Detect which cell encompasses the target text, then output its (x, y) center coordinate. 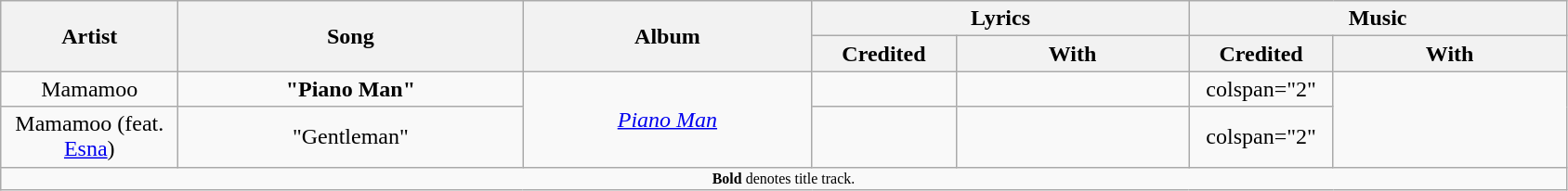
Album (667, 36)
Lyrics (1000, 19)
"Piano Man" (351, 89)
"Gentleman" (351, 137)
Song (351, 36)
Mamamoo (89, 89)
Mamamoo (feat. Esna) (89, 137)
Music (1378, 19)
Bold denotes title track. (784, 178)
Piano Man (667, 119)
Artist (89, 36)
